Scan for the cell matching the given text and deliver its (X, Y) coordinate at center. 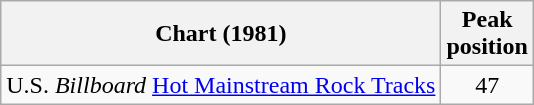
U.S. Billboard Hot Mainstream Rock Tracks (221, 85)
Chart (1981) (221, 34)
47 (487, 85)
Peakposition (487, 34)
